Determine the (x, y) coordinate at the center of the cell enclosing the given text.  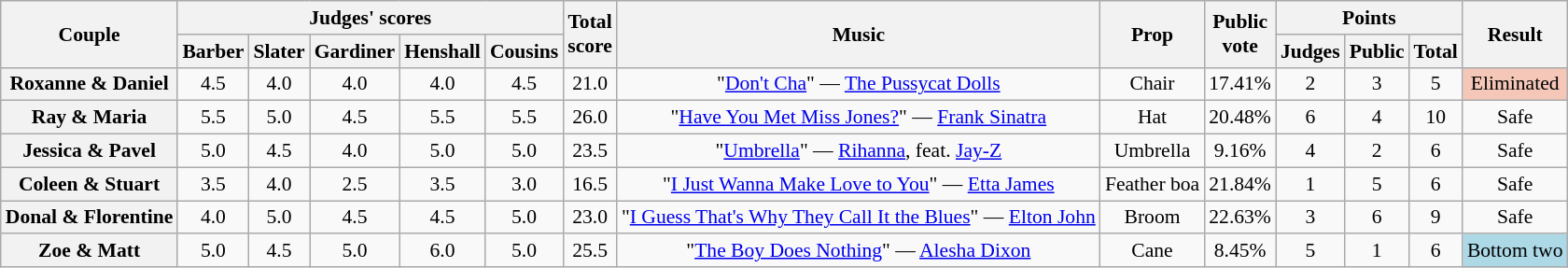
Public (1378, 51)
Henshall (442, 51)
6.0 (442, 251)
23.0 (590, 218)
Broom (1152, 218)
"I Guess That's Why They Call It the Blues" — Elton John (859, 218)
Bottom two (1516, 251)
25.5 (590, 251)
Roxanne & Daniel (90, 84)
Ray & Maria (90, 118)
Result (1516, 34)
26.0 (590, 118)
Totalscore (590, 34)
Slater (278, 51)
21.0 (590, 84)
Umbrella (1152, 151)
3.0 (525, 184)
8.45% (1239, 251)
23.5 (590, 151)
Donal & Florentine (90, 218)
"I Just Wanna Make Love to You" — Etta James (859, 184)
10 (1435, 118)
Coleen & Stuart (90, 184)
Points (1369, 18)
Cane (1152, 251)
Feather boa (1152, 184)
20.48% (1239, 118)
9 (1435, 218)
"Have You Met Miss Jones?" — Frank Sinatra (859, 118)
16.5 (590, 184)
"The Boy Does Nothing" — Alesha Dixon (859, 251)
Zoe & Matt (90, 251)
Publicvote (1239, 34)
Chair (1152, 84)
Gardiner (355, 51)
Judges (1310, 51)
2.5 (355, 184)
Music (859, 34)
Couple (90, 34)
22.63% (1239, 218)
Prop (1152, 34)
Cousins (525, 51)
Judges' scores (370, 18)
9.16% (1239, 151)
Barber (213, 51)
"Don't Cha" — The Pussycat Dolls (859, 84)
Total (1435, 51)
17.41% (1239, 84)
21.84% (1239, 184)
Hat (1152, 118)
Eliminated (1516, 84)
Jessica & Pavel (90, 151)
"Umbrella" — Rihanna, feat. Jay-Z (859, 151)
